Return [X, Y] of the center of cell containing provided text 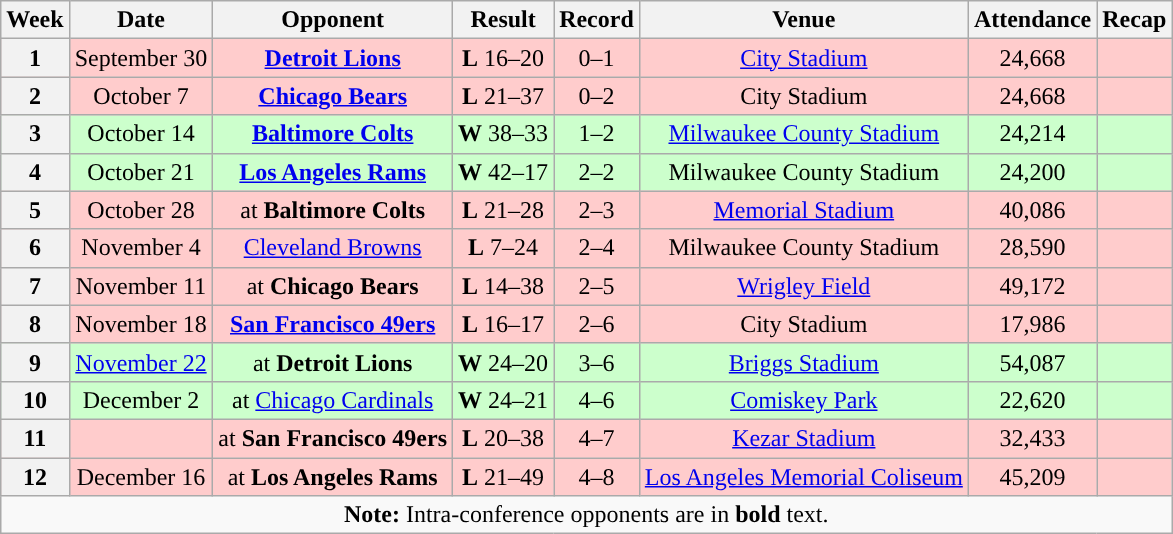
Recap [1134, 20]
Cleveland Browns [333, 248]
Venue [804, 20]
24,214 [1032, 134]
Los Angeles Memorial Coliseum [804, 477]
L 14–38 [504, 286]
at San Francisco 49ers [333, 438]
L 21–28 [504, 210]
W 38–33 [504, 134]
Opponent [333, 20]
Memorial Stadium [804, 210]
7 [35, 286]
at Baltimore Colts [333, 210]
December 2 [141, 400]
October 14 [141, 134]
Attendance [1032, 20]
10 [35, 400]
September 30 [141, 58]
5 [35, 210]
12 [35, 477]
at Chicago Cardinals [333, 400]
San Francisco 49ers [333, 324]
2–5 [597, 286]
54,087 [1032, 362]
4 [35, 172]
9 [35, 362]
4–7 [597, 438]
Wrigley Field [804, 286]
17,986 [1032, 324]
November 22 [141, 362]
at Los Angeles Rams [333, 477]
L 16–20 [504, 58]
Week [35, 20]
0–1 [597, 58]
W 24–20 [504, 362]
Briggs Stadium [804, 362]
October 7 [141, 96]
L 21–49 [504, 477]
W 24–21 [504, 400]
November 18 [141, 324]
40,086 [1032, 210]
4–6 [597, 400]
0–2 [597, 96]
Comiskey Park [804, 400]
2–6 [597, 324]
4–8 [597, 477]
Date [141, 20]
1 [35, 58]
November 4 [141, 248]
L 20–38 [504, 438]
11 [35, 438]
L 7–24 [504, 248]
Note: Intra-conference opponents are in bold text. [586, 515]
December 16 [141, 477]
8 [35, 324]
at Detroit Lions [333, 362]
October 21 [141, 172]
32,433 [1032, 438]
at Chicago Bears [333, 286]
45,209 [1032, 477]
November 11 [141, 286]
1–2 [597, 134]
October 28 [141, 210]
3 [35, 134]
Los Angeles Rams [333, 172]
Record [597, 20]
49,172 [1032, 286]
2–4 [597, 248]
Detroit Lions [333, 58]
Kezar Stadium [804, 438]
L 21–37 [504, 96]
Chicago Bears [333, 96]
2 [35, 96]
2–2 [597, 172]
2–3 [597, 210]
6 [35, 248]
24,200 [1032, 172]
Result [504, 20]
28,590 [1032, 248]
W 42–17 [504, 172]
Baltimore Colts [333, 134]
3–6 [597, 362]
L 16–17 [504, 324]
22,620 [1032, 400]
